Extract the (x, y) coordinate from the center of the cell holding the provided text.  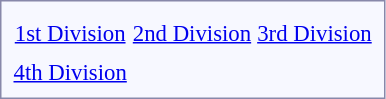
3rd Division (315, 33)
4th Division (70, 72)
2nd Division (192, 33)
1st Division (70, 33)
